Capture the cell that displays the provided text and extract its (x, y) central coordinate. 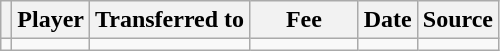
Transferred to (170, 20)
Player (51, 20)
Source (458, 20)
Date (388, 20)
Fee (304, 20)
